For the text-containing cell, return its midpoint in (x, y) coordinate format. 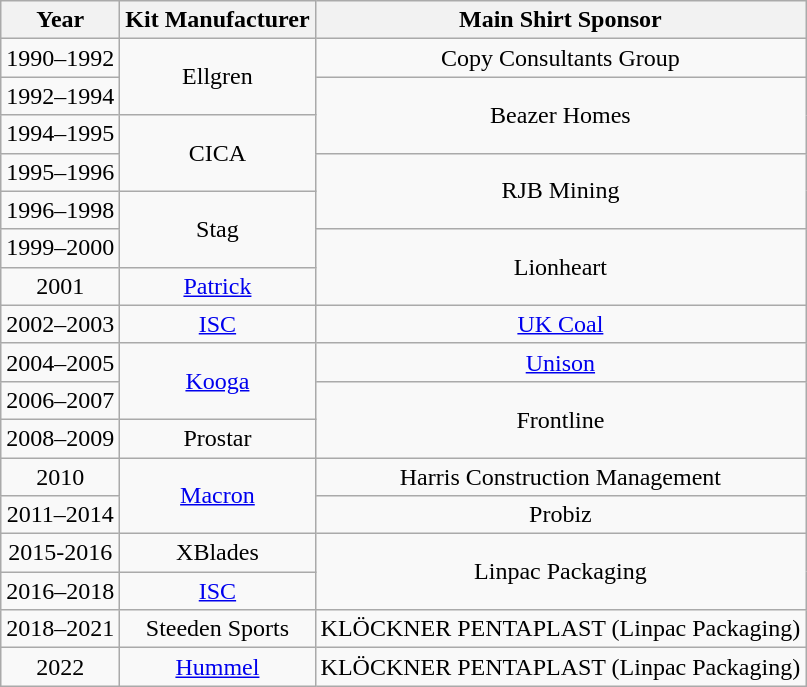
2011–2014 (60, 515)
2002–2003 (60, 324)
2008–2009 (60, 438)
CICA (218, 153)
2018–2021 (60, 629)
Patrick (218, 286)
2004–2005 (60, 362)
RJB Mining (560, 191)
Steeden Sports (218, 629)
1992–1994 (60, 96)
Prostar (218, 438)
2022 (60, 667)
2001 (60, 286)
Lionheart (560, 267)
Probiz (560, 515)
1995–1996 (60, 172)
2016–2018 (60, 591)
Year (60, 20)
2006–2007 (60, 400)
2010 (60, 477)
1999–2000 (60, 248)
Main Shirt Sponsor (560, 20)
Harris Construction Management (560, 477)
Frontline (560, 419)
2015-2016 (60, 553)
XBlades (218, 553)
1990–1992 (60, 58)
1994–1995 (60, 134)
Ellgren (218, 77)
Kooga (218, 381)
Hummel (218, 667)
Kit Manufacturer (218, 20)
Copy Consultants Group (560, 58)
Unison (560, 362)
Macron (218, 496)
1996–1998 (60, 210)
Stag (218, 229)
UK Coal (560, 324)
Beazer Homes (560, 115)
Linpac Packaging (560, 572)
